Provide the [X, Y] coordinate of the cell's center where the given text is located.  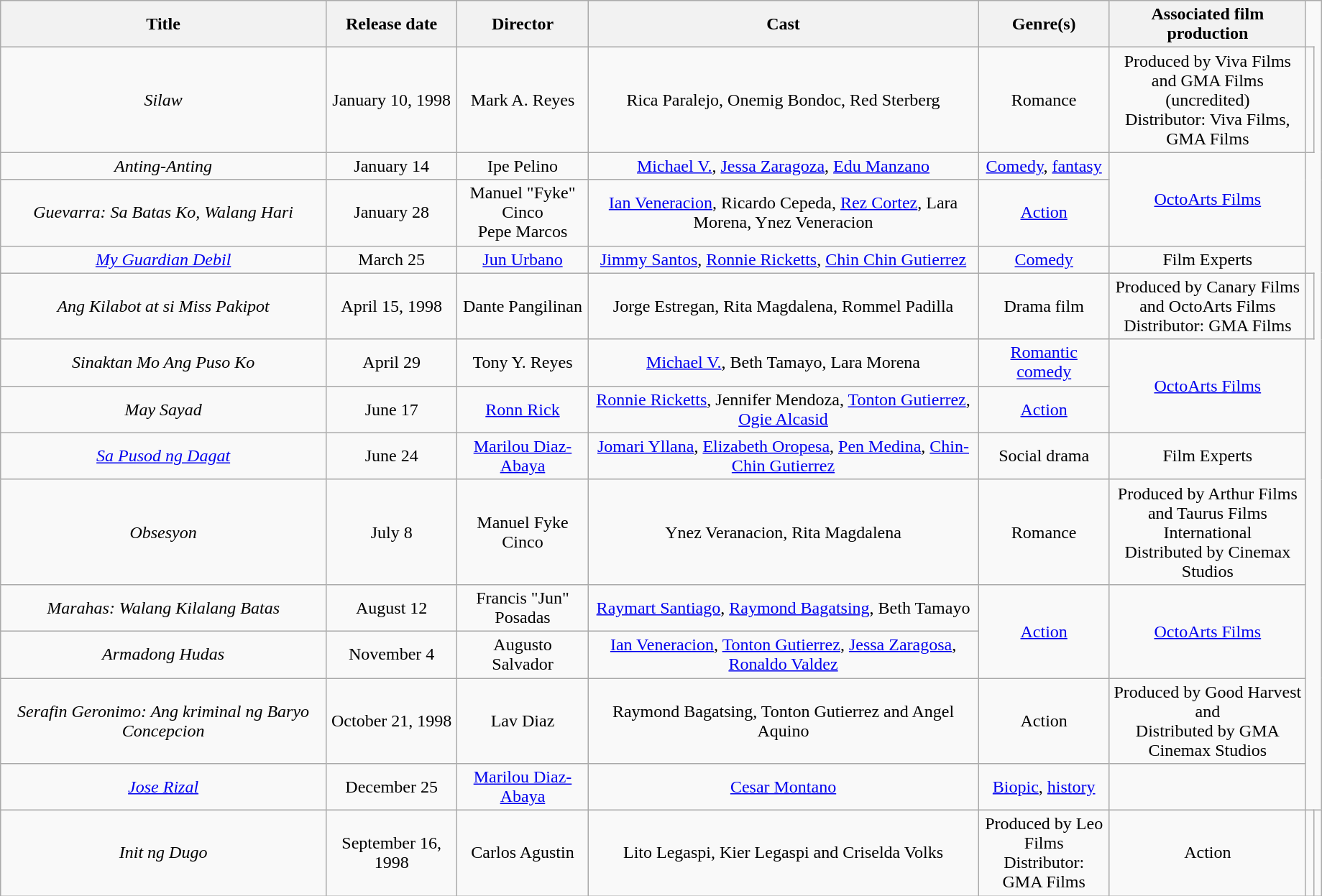
Augusto Salvador [523, 654]
Silaw [164, 100]
Mark A. Reyes [523, 100]
April 15, 1998 [391, 306]
September 16, 1998 [391, 854]
June 17 [391, 410]
Serafin Geronimo: Ang kriminal ng Baryo Concepcion [164, 721]
Obsesyon [164, 532]
October 21, 1998 [391, 721]
Cast [784, 24]
Cesar Montano [784, 788]
January 28 [391, 213]
December 25 [391, 788]
Ian Veneracion, Ricardo Cepeda, Rez Cortez, Lara Morena, Ynez Veneracion [784, 213]
Michael V., Jessa Zaragoza, Edu Manzano [784, 166]
Produced by Arthur Films and Taurus Films InternationalDistributed by Cinemax Studios [1208, 532]
Michael V., Beth Tamayo, Lara Morena [784, 362]
Release date [391, 24]
Ynez Veranacion, Rita Magdalena [784, 532]
Jimmy Santos, Ronnie Ricketts, Chin Chin Gutierrez [784, 259]
Manuel Fyke Cinco [523, 532]
Genre(s) [1044, 24]
Associated film production [1208, 24]
March 25 [391, 259]
January 14 [391, 166]
Sa Pusod ng Dagat [164, 456]
Drama film [1044, 306]
Francis "Jun" Posadas [523, 608]
Jorge Estregan, Rita Magdalena, Rommel Padilla [784, 306]
Marahas: Walang Kilalang Batas [164, 608]
May Sayad [164, 410]
Produced by Canary Films and OctoArts FilmsDistributor: GMA Films [1208, 306]
Produced by Viva Films and GMA Films (uncredited)Distributor: Viva Films, GMA Films [1208, 100]
Biopic, history [1044, 788]
Ronn Rick [523, 410]
Produced by Leo FilmsDistributor: GMA Films [1044, 854]
Raymond Bagatsing, Tonton Gutierrez and Angel Aquino [784, 721]
Produced by Good Harvest andDistributed by GMA Cinemax Studios [1208, 721]
Armadong Hudas [164, 654]
Guevarra: Sa Batas Ko, Walang Hari [164, 213]
Lav Diaz [523, 721]
April 29 [391, 362]
November 4 [391, 654]
Ipe Pelino [523, 166]
Lito Legaspi, Kier Legaspi and Criselda Volks [784, 854]
Director [523, 24]
January 10, 1998 [391, 100]
Comedy [1044, 259]
Carlos Agustin [523, 854]
June 24 [391, 456]
Ronnie Ricketts, Jennifer Mendoza, Tonton Gutierrez, Ogie Alcasid [784, 410]
Jun Urbano [523, 259]
Title [164, 24]
Comedy, fantasy [1044, 166]
Romantic comedy [1044, 362]
Jose Rizal [164, 788]
Raymart Santiago, Raymond Bagatsing, Beth Tamayo [784, 608]
Manuel "Fyke" CincoPepe Marcos [523, 213]
Social drama [1044, 456]
My Guardian Debil [164, 259]
Ang Kilabot at si Miss Pakipot [164, 306]
Tony Y. Reyes [523, 362]
Jomari Yllana, Elizabeth Oropesa, Pen Medina, Chin-Chin Gutierrez [784, 456]
Ian Veneracion, Tonton Gutierrez, Jessa Zaragosa, Ronaldo Valdez [784, 654]
Init ng Dugo [164, 854]
August 12 [391, 608]
Dante Pangilinan [523, 306]
Anting-Anting [164, 166]
Rica Paralejo, Onemig Bondoc, Red Sterberg [784, 100]
Sinaktan Mo Ang Puso Ko [164, 362]
July 8 [391, 532]
